Identify which cell holds the provided text, then report its (X, Y) central coordinate. 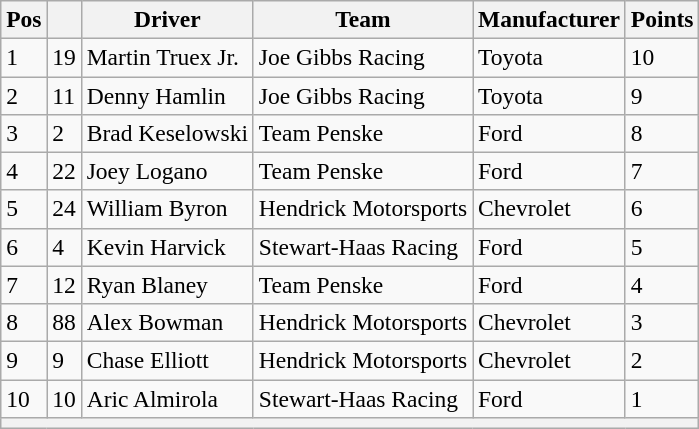
Aric Almirola (167, 398)
22 (64, 171)
Chase Elliott (167, 360)
Kevin Harvick (167, 247)
William Byron (167, 209)
Team (362, 19)
Pos (24, 19)
Driver (167, 19)
Points (662, 19)
Ryan Blaney (167, 285)
11 (64, 95)
Brad Keselowski (167, 133)
19 (64, 57)
Alex Bowman (167, 322)
Joey Logano (167, 171)
24 (64, 209)
12 (64, 285)
88 (64, 322)
Martin Truex Jr. (167, 57)
Denny Hamlin (167, 95)
Manufacturer (550, 19)
